Pinpoint the cell where the given text exists, returning its (x, y) midpoint coordinate. 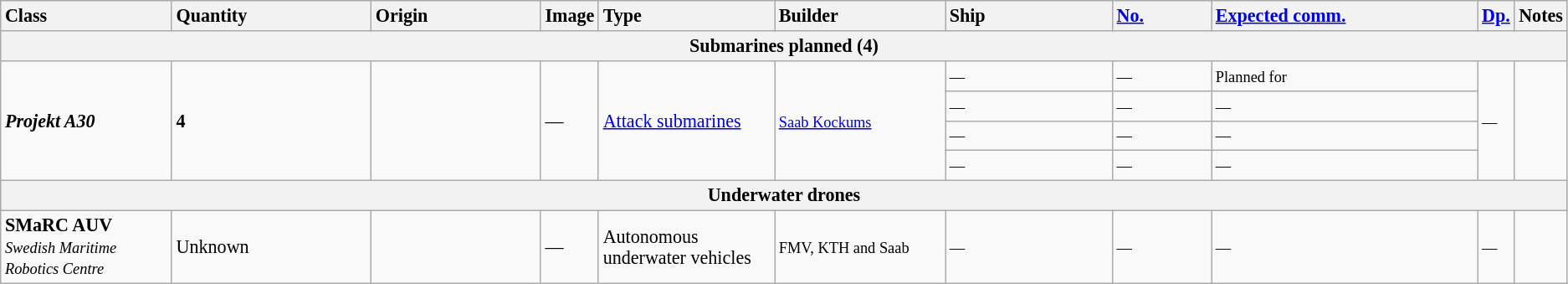
FMV, KTH and Saab (860, 246)
Class (87, 15)
Unknown (271, 246)
Autonomous underwater vehicles (686, 246)
Quantity (271, 15)
Planned for (1345, 75)
Expected comm. (1345, 15)
SMaRC AUVSwedish Maritime Robotics Centre (87, 246)
Builder (860, 15)
Notes (1541, 15)
Attack submarines (686, 121)
Image (569, 15)
Origin (457, 15)
Projekt A30 (87, 121)
Ship (1029, 15)
No. (1161, 15)
Underwater drones (784, 195)
Submarines planned (4) (784, 45)
Dp. (1496, 15)
4 (271, 121)
Type (686, 15)
Saab Kockums (860, 121)
